Return the (X, Y) coordinate for the center point of the cell that contains the specified text.  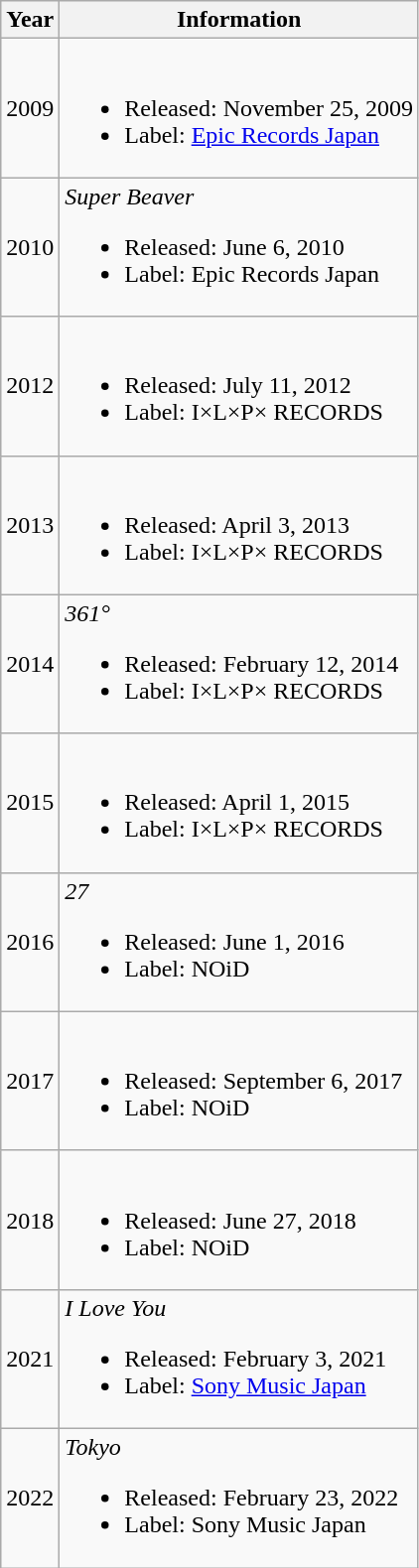
2016 (30, 942)
Information (239, 20)
361°Released: February 12, 2014Label: I×L×P× RECORDS (239, 664)
Year (30, 20)
Released: April 1, 2015Label: I×L×P× RECORDS (239, 803)
2013 (30, 525)
2009 (30, 108)
2015 (30, 803)
Super BeaverReleased: June 6, 2010Label: Epic Records Japan (239, 247)
I Love YouReleased: February 3, 2021Label: Sony Music Japan (239, 1359)
2018 (30, 1220)
Released: June 27, 2018Label: NOiD (239, 1220)
Released: September 6, 2017Label: NOiD (239, 1081)
27Released: June 1, 2016Label: NOiD (239, 942)
2010 (30, 247)
2017 (30, 1081)
2021 (30, 1359)
2012 (30, 386)
2022 (30, 1498)
Released: April 3, 2013Label: I×L×P× RECORDS (239, 525)
Released: November 25, 2009Label: Epic Records Japan (239, 108)
2014 (30, 664)
TokyoReleased: February 23, 2022Label: Sony Music Japan (239, 1498)
Released: July 11, 2012Label: I×L×P× RECORDS (239, 386)
